Capture the cell that displays the provided text and extract its [X, Y] central coordinate. 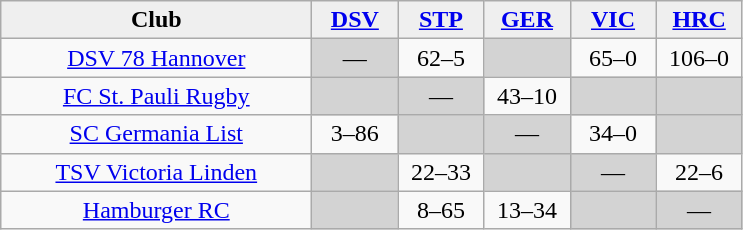
13–34 [527, 210]
Club [156, 20]
3–86 [355, 134]
22–6 [699, 172]
43–10 [527, 96]
Hamburger RC [156, 210]
FC St. Pauli Rugby [156, 96]
VIC [613, 20]
34–0 [613, 134]
GER [527, 20]
65–0 [613, 58]
HRC [699, 20]
8–65 [441, 210]
TSV Victoria Linden [156, 172]
DSV 78 Hannover [156, 58]
22–33 [441, 172]
DSV [355, 20]
62–5 [441, 58]
STP [441, 20]
SC Germania List [156, 134]
106–0 [699, 58]
